Capture the cell that displays the provided text and extract its [X, Y] central coordinate. 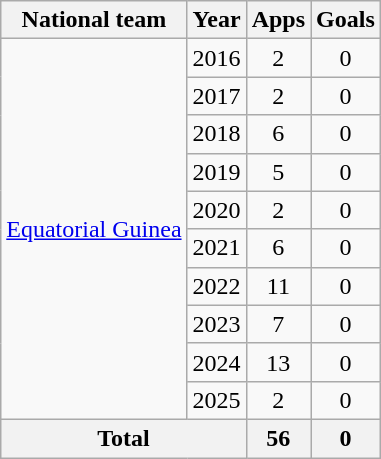
2016 [216, 58]
2019 [216, 172]
2021 [216, 248]
5 [278, 172]
7 [278, 324]
2018 [216, 134]
Equatorial Guinea [94, 230]
Year [216, 20]
2023 [216, 324]
2025 [216, 400]
2022 [216, 286]
56 [278, 438]
Goals [346, 20]
National team [94, 20]
2020 [216, 210]
13 [278, 362]
Total [124, 438]
2024 [216, 362]
2017 [216, 96]
Apps [278, 20]
11 [278, 286]
